Identify which cell holds the provided text, then report its (x, y) central coordinate. 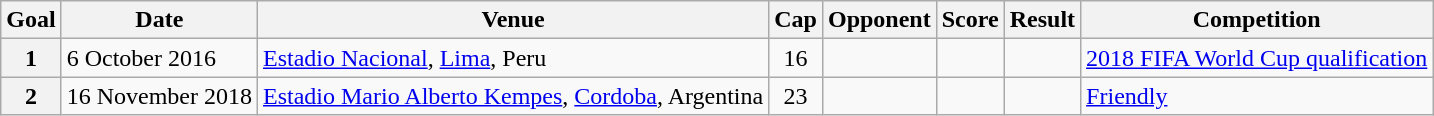
Result (1042, 20)
23 (796, 96)
Opponent (879, 20)
16 November 2018 (159, 96)
1 (31, 58)
Estadio Nacional, Lima, Peru (514, 58)
Score (970, 20)
Goal (31, 20)
2018 FIFA World Cup qualification (1257, 58)
Friendly (1257, 96)
Cap (796, 20)
Date (159, 20)
Competition (1257, 20)
6 October 2016 (159, 58)
Estadio Mario Alberto Kempes, Cordoba, Argentina (514, 96)
16 (796, 58)
Venue (514, 20)
2 (31, 96)
